Determine the [x, y] coordinate at the center of the cell enclosing the given text.  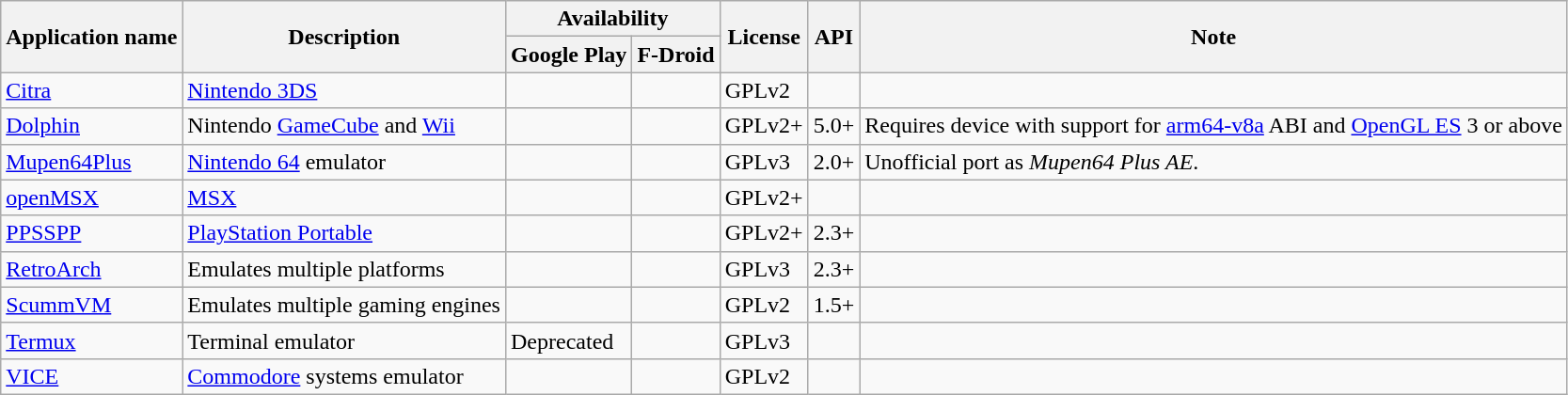
API [833, 37]
Availability [612, 19]
Deprecated [568, 340]
Termux [92, 340]
Citra [92, 90]
RetroArch [92, 269]
Terminal emulator [344, 340]
Note [1213, 37]
Mupen64Plus [92, 162]
Emulates multiple gaming engines [344, 305]
2.0+ [833, 162]
MSX [344, 197]
PlayStation Portable [344, 233]
License [764, 37]
VICE [92, 376]
5.0+ [833, 126]
Nintendo GameCube and Wii [344, 126]
Requires device with support for arm64-v8a ABI and OpenGL ES 3 or above [1213, 126]
Emulates multiple platforms [344, 269]
Google Play [568, 55]
Nintendo 3DS [344, 90]
ScummVM [92, 305]
Unofficial port as Mupen64 Plus AE. [1213, 162]
Commodore systems emulator [344, 376]
Application name [92, 37]
PPSSPP [92, 233]
openMSX [92, 197]
Description [344, 37]
Dolphin [92, 126]
1.5+ [833, 305]
Nintendo 64 emulator [344, 162]
F-Droid [675, 55]
